Return (X, Y) of the center of cell containing provided text 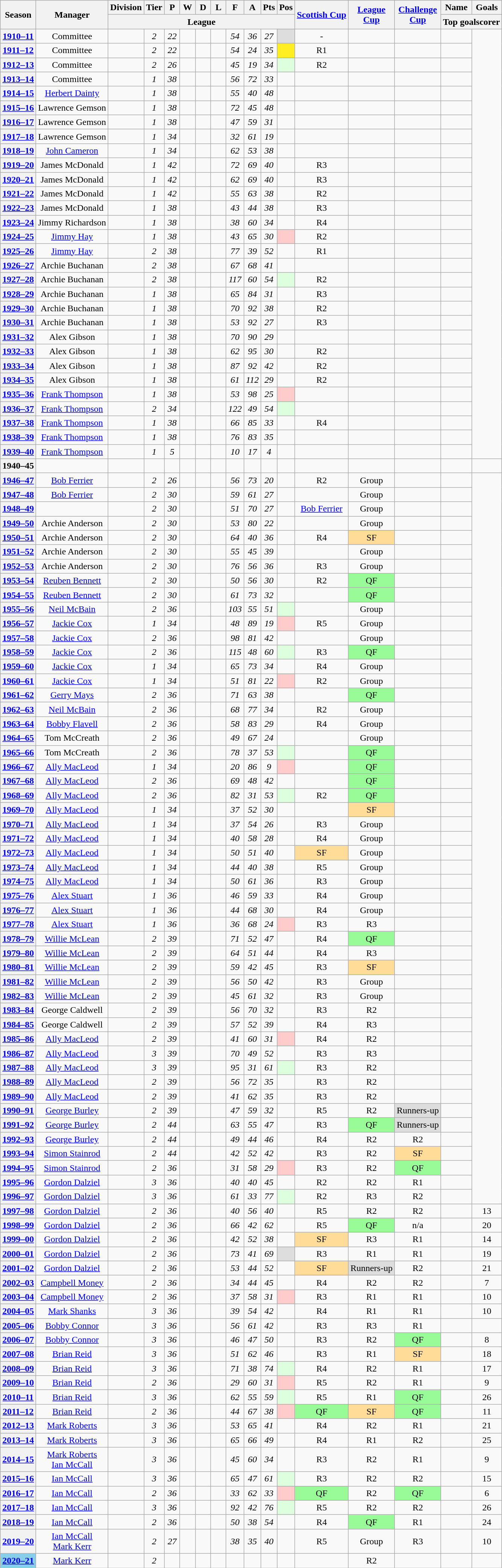
Tier (154, 8)
8 (487, 1340)
1929–30 (18, 308)
1968–69 (18, 795)
89 (253, 623)
W (187, 8)
112 (253, 380)
1953–54 (18, 580)
74 (269, 1369)
F (235, 8)
11 (487, 1411)
Herbert Dainty (72, 93)
2015–16 (18, 1479)
1993–94 (18, 1154)
13 (487, 1211)
Manager (72, 15)
D (203, 8)
2016–17 (18, 1493)
1926–27 (18, 265)
L (218, 8)
1911–12 (18, 50)
1934–35 (18, 380)
1989–90 (18, 1096)
57 (235, 1025)
1960–61 (18, 681)
1976–77 (18, 910)
2007–08 (18, 1354)
1991–92 (18, 1125)
n/a (417, 1225)
Mark Shanks (72, 1311)
1979–80 (18, 953)
League (202, 22)
2012–13 (18, 1426)
2006–07 (18, 1340)
1937–38 (18, 423)
1988–89 (18, 1082)
1923–24 (18, 222)
1996–97 (18, 1197)
5 (172, 452)
1912–13 (18, 65)
103 (235, 609)
1924–25 (18, 237)
1992–93 (18, 1139)
2003–04 (18, 1297)
1975–76 (18, 896)
1946–47 (18, 480)
1964–65 (18, 738)
1981–82 (18, 982)
2002–03 (18, 1282)
1927–28 (18, 280)
1985–86 (18, 1039)
1919–20 (18, 165)
117 (235, 280)
1962–63 (18, 709)
1920–21 (18, 180)
1982–83 (18, 996)
1931–32 (18, 337)
Mark Kerr (72, 1560)
A (253, 8)
1940–45 (18, 466)
1959–60 (18, 667)
90 (253, 337)
14 (487, 1239)
Scottish Cup (322, 15)
Season (18, 15)
28 (269, 838)
1938–39 (18, 437)
1925–26 (18, 251)
P (172, 8)
1948–49 (18, 509)
18 (487, 1354)
Gerry Mays (72, 695)
1977–78 (18, 924)
1955–56 (18, 609)
John Cameron (72, 151)
6 (487, 1493)
1998–99 (18, 1225)
87 (235, 365)
1966–67 (18, 767)
1951–52 (18, 552)
2014–15 (18, 1460)
78 (235, 752)
2000–01 (18, 1254)
82 (235, 795)
2008–09 (18, 1369)
Bobby Flavell (72, 724)
1915–16 (18, 108)
LeagueCup (372, 15)
2018–19 (18, 1522)
1994–95 (18, 1168)
1933–34 (18, 365)
1914–15 (18, 93)
2001–02 (18, 1268)
Pts (269, 8)
80 (253, 523)
1971–72 (18, 838)
1928–29 (18, 294)
1921–22 (18, 194)
Goals (487, 8)
1910–11 (18, 36)
1957–58 (18, 638)
Division (126, 8)
2004–05 (18, 1311)
1939–40 (18, 452)
1917–18 (18, 136)
1950–51 (18, 537)
1986–87 (18, 1053)
85 (253, 423)
1952–53 (18, 566)
2017–18 (18, 1507)
1970–71 (18, 824)
1930–31 (18, 323)
2011–12 (18, 1411)
84 (253, 294)
1997–98 (18, 1211)
Name (456, 8)
4 (269, 452)
1922–23 (18, 208)
2005–06 (18, 1325)
1954–55 (18, 595)
2019–20 (18, 1541)
1947–48 (18, 495)
1969–70 (18, 810)
1972–73 (18, 853)
1935–36 (18, 394)
1949–50 (18, 523)
1963–64 (18, 724)
2010–11 (18, 1397)
86 (253, 767)
1932–33 (18, 351)
1978–79 (18, 939)
1913–14 (18, 79)
7 (487, 1282)
2009–10 (18, 1383)
1973–74 (18, 867)
Top goalscorer (471, 22)
Ian McCall Mark Kerr (72, 1541)
1958–59 (18, 652)
2013–14 (18, 1440)
1918–19 (18, 151)
- (322, 36)
1974–75 (18, 881)
Pos (286, 8)
Jimmy Richardson (72, 222)
1936–37 (18, 408)
1956–57 (18, 623)
1990–91 (18, 1111)
1980–81 (18, 967)
1965–66 (18, 752)
1984–85 (18, 1025)
15 (487, 1479)
122 (235, 408)
ChallengeCup (417, 15)
1983–84 (18, 1010)
1916–17 (18, 122)
115 (235, 652)
1987–88 (18, 1067)
1967–68 (18, 781)
Mark Roberts Ian McCall (72, 1460)
1961–62 (18, 695)
1999–00 (18, 1239)
2020–21 (18, 1560)
1995–96 (18, 1182)
